Return [X, Y] of the center of cell containing provided text 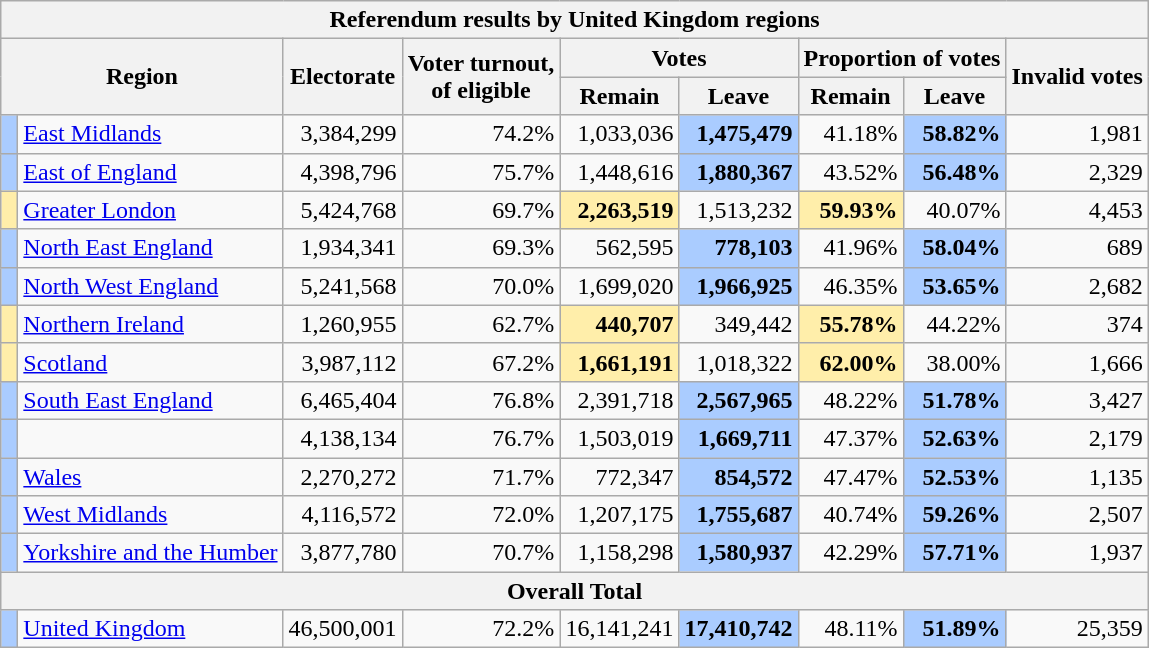
689 [1077, 248]
6,465,404 [342, 400]
72.0% [481, 515]
Votes [679, 58]
Yorkshire and the Humber [150, 553]
16,141,241 [620, 629]
2,507 [1077, 515]
1,699,020 [620, 286]
1,207,175 [620, 515]
42.29% [850, 553]
East Midlands [150, 134]
1,981 [1077, 134]
46,500,001 [342, 629]
72.2% [481, 629]
75.7% [481, 172]
3,877,780 [342, 553]
2,682 [1077, 286]
778,103 [738, 248]
70.0% [481, 286]
1,018,322 [738, 362]
38.00% [954, 362]
25,359 [1077, 629]
Wales [150, 477]
41.96% [850, 248]
Overall Total [575, 591]
59.93% [850, 210]
1,937 [1077, 553]
2,567,965 [738, 400]
43.52% [850, 172]
Proportion of votes [902, 58]
4,398,796 [342, 172]
Referendum results by United Kingdom regions [575, 20]
55.78% [850, 324]
71.7% [481, 477]
Electorate [342, 77]
48.22% [850, 400]
62.7% [481, 324]
40.07% [954, 210]
562,595 [620, 248]
40.74% [850, 515]
1,158,298 [620, 553]
1,503,019 [620, 438]
47.37% [850, 438]
74.2% [481, 134]
57.71% [954, 553]
2,270,272 [342, 477]
52.63% [954, 438]
69.3% [481, 248]
South East England [150, 400]
4,138,134 [342, 438]
2,179 [1077, 438]
Voter turnout, of eligible [481, 77]
76.8% [481, 400]
United Kingdom [150, 629]
58.04% [954, 248]
North East England [150, 248]
4,116,572 [342, 515]
Greater London [150, 210]
59.26% [954, 515]
3,384,299 [342, 134]
69.7% [481, 210]
58.82% [954, 134]
4,453 [1077, 210]
East of England [150, 172]
Northern Ireland [150, 324]
1,580,937 [738, 553]
854,572 [738, 477]
56.48% [954, 172]
1,755,687 [738, 515]
1,448,616 [620, 172]
48.11% [850, 629]
2,329 [1077, 172]
51.89% [954, 629]
5,424,768 [342, 210]
47.47% [850, 477]
349,442 [738, 324]
1,966,925 [738, 286]
67.2% [481, 362]
374 [1077, 324]
1,666 [1077, 362]
Region [142, 77]
3,987,112 [342, 362]
North West England [150, 286]
46.35% [850, 286]
5,241,568 [342, 286]
1,513,232 [738, 210]
Invalid votes [1077, 77]
62.00% [850, 362]
41.18% [850, 134]
1,135 [1077, 477]
1,260,955 [342, 324]
70.7% [481, 553]
1,661,191 [620, 362]
51.78% [954, 400]
3,427 [1077, 400]
2,391,718 [620, 400]
1,475,479 [738, 134]
1,669,711 [738, 438]
17,410,742 [738, 629]
52.53% [954, 477]
76.7% [481, 438]
53.65% [954, 286]
1,033,036 [620, 134]
1,880,367 [738, 172]
44.22% [954, 324]
440,707 [620, 324]
772,347 [620, 477]
West Midlands [150, 515]
Scotland [150, 362]
2,263,519 [620, 210]
1,934,341 [342, 248]
